Identify which cell holds the provided text, then report its (x, y) central coordinate. 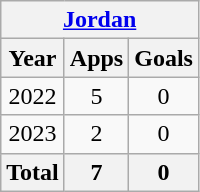
Total (33, 172)
Apps (96, 58)
Year (33, 58)
2022 (33, 96)
2023 (33, 134)
2 (96, 134)
Jordan (100, 20)
Goals (164, 58)
5 (96, 96)
7 (96, 172)
